Return the (x, y) coordinate for the center point of the cell that contains the specified text.  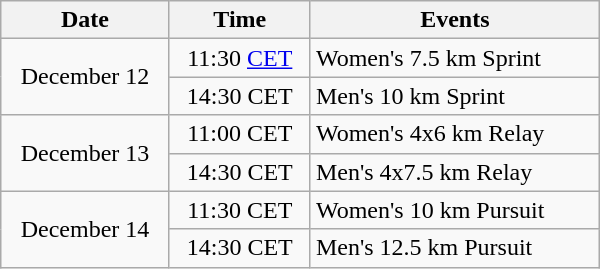
Date (85, 20)
11:00 CET (240, 134)
Women's 7.5 km Sprint (454, 58)
Men's 10 km Sprint (454, 96)
December 14 (85, 229)
Men's 12.5 km Pursuit (454, 248)
Time (240, 20)
Women's 10 km Pursuit (454, 210)
December 13 (85, 153)
Men's 4x7.5 km Relay (454, 172)
Events (454, 20)
Women's 4x6 km Relay (454, 134)
December 12 (85, 77)
